From the cell containing the given text, extract its center point as (x, y) coordinate. 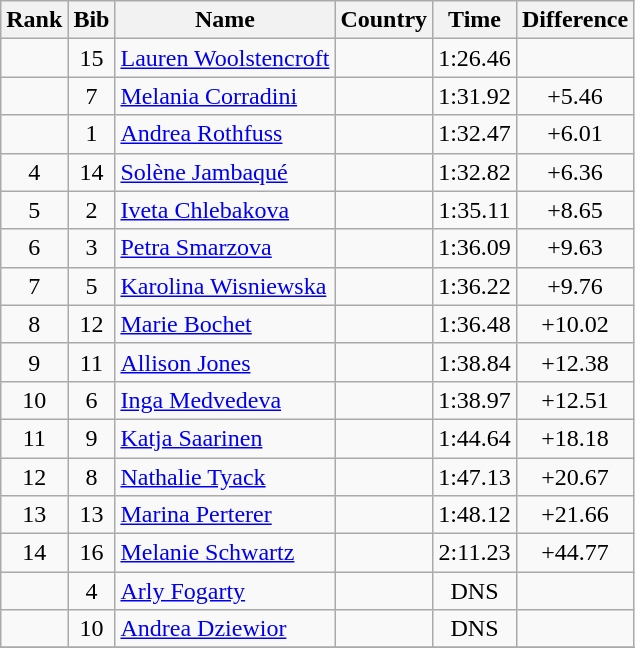
Country (384, 20)
1:32.82 (475, 172)
Melanie Schwartz (225, 553)
2:11.23 (475, 553)
+44.77 (574, 553)
2 (92, 210)
Marie Bochet (225, 324)
+18.18 (574, 438)
1:32.47 (475, 134)
1:44.64 (475, 438)
Andrea Rothfuss (225, 134)
+12.51 (574, 400)
1:26.46 (475, 58)
Lauren Woolstencroft (225, 58)
1 (92, 134)
1:36.09 (475, 248)
Iveta Chlebakova (225, 210)
Name (225, 20)
15 (92, 58)
+9.63 (574, 248)
+6.01 (574, 134)
+20.67 (574, 477)
Andrea Dziewior (225, 629)
+10.02 (574, 324)
Petra Smarzova (225, 248)
Allison Jones (225, 362)
1:36.22 (475, 286)
Katja Saarinen (225, 438)
1:47.13 (475, 477)
3 (92, 248)
1:36.48 (475, 324)
Inga Medvedeva (225, 400)
Difference (574, 20)
Marina Perterer (225, 515)
Solène Jambaqué (225, 172)
+6.36 (574, 172)
1:31.92 (475, 96)
+5.46 (574, 96)
+12.38 (574, 362)
1:38.97 (475, 400)
1:38.84 (475, 362)
Melania Corradini (225, 96)
Nathalie Tyack (225, 477)
1:48.12 (475, 515)
Time (475, 20)
Bib (92, 20)
Rank (34, 20)
+21.66 (574, 515)
Arly Fogarty (225, 591)
Karolina Wisniewska (225, 286)
16 (92, 553)
+8.65 (574, 210)
+9.76 (574, 286)
1:35.11 (475, 210)
